Provide the [X, Y] coordinate of the cell's center where the given text is located.  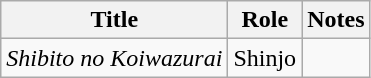
Title [114, 20]
Notes [336, 20]
Role [265, 20]
Shibito no Koiwazurai [114, 58]
Shinjo [265, 58]
